For the text-containing cell, return its midpoint in (x, y) coordinate format. 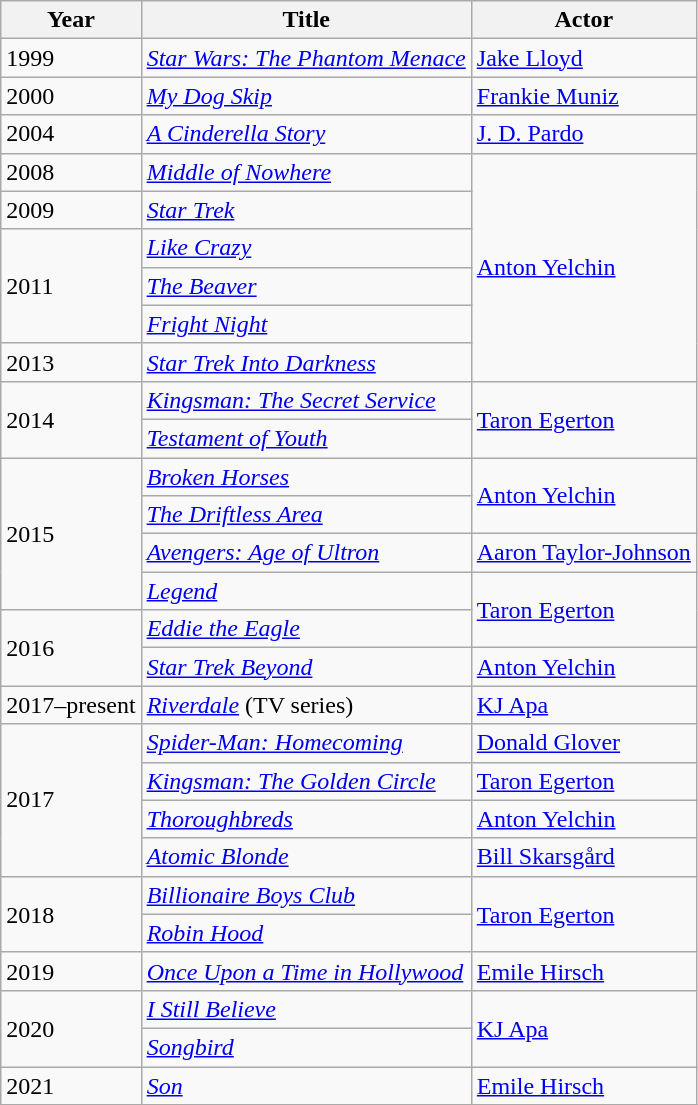
Testament of Youth (306, 438)
Aaron Taylor-Johnson (584, 553)
Avengers: Age of Ultron (306, 553)
1999 (71, 58)
Jake Lloyd (584, 58)
2008 (71, 172)
Legend (306, 591)
2017 (71, 800)
My Dog Skip (306, 96)
Spider-Man: Homecoming (306, 743)
Son (306, 1085)
The Beaver (306, 286)
2017–present (71, 705)
Once Upon a Time in Hollywood (306, 971)
Star Trek Beyond (306, 667)
2019 (71, 971)
Star Trek Into Darkness (306, 362)
2009 (71, 210)
Star Wars: The Phantom Menace (306, 58)
The Driftless Area (306, 515)
Like Crazy (306, 248)
Actor (584, 20)
2015 (71, 534)
Fright Night (306, 324)
Donald Glover (584, 743)
Billionaire Boys Club (306, 895)
Broken Horses (306, 477)
Star Trek (306, 210)
Songbird (306, 1047)
J. D. Pardo (584, 134)
2011 (71, 286)
2000 (71, 96)
2013 (71, 362)
Bill Skarsgård (584, 857)
Kingsman: The Golden Circle (306, 781)
A Cinderella Story (306, 134)
2021 (71, 1085)
Robin Hood (306, 933)
Frankie Muniz (584, 96)
Middle of Nowhere (306, 172)
2004 (71, 134)
Title (306, 20)
2016 (71, 648)
Year (71, 20)
Thoroughbreds (306, 819)
2014 (71, 419)
I Still Believe (306, 1009)
Eddie the Eagle (306, 629)
Riverdale (TV series) (306, 705)
Atomic Blonde (306, 857)
Kingsman: The Secret Service (306, 400)
2020 (71, 1028)
2018 (71, 914)
